Return the (x, y) coordinate for the center point of the cell that contains the specified text.  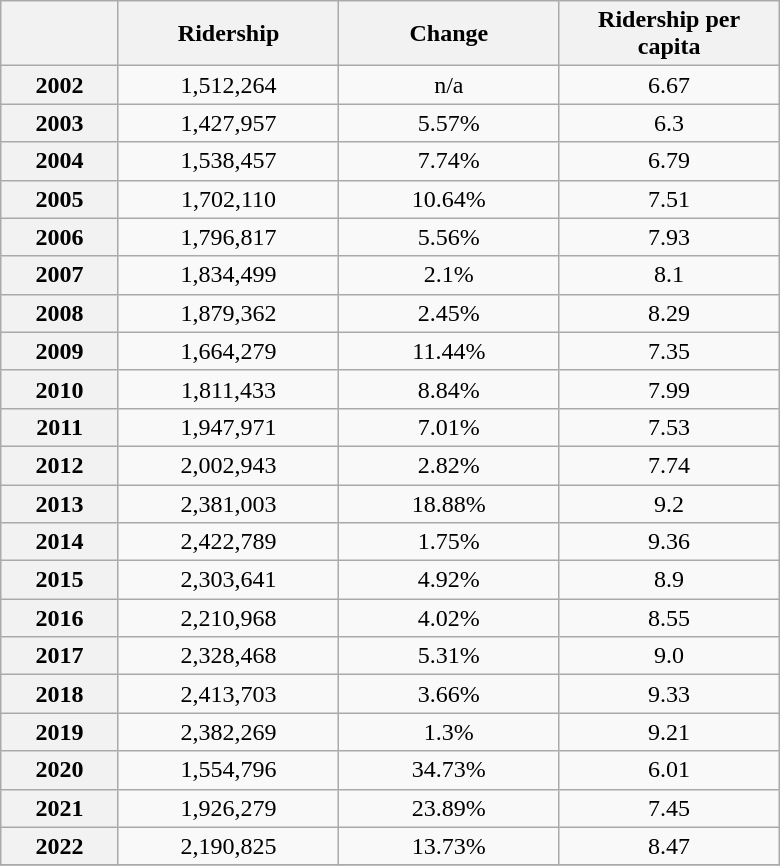
2.45% (449, 313)
9.21 (669, 732)
5.56% (449, 237)
11.44% (449, 351)
1,427,957 (228, 123)
2003 (60, 123)
2.82% (449, 465)
2016 (60, 618)
2009 (60, 351)
1.75% (449, 542)
4.02% (449, 618)
1,834,499 (228, 275)
2005 (60, 199)
2011 (60, 427)
Change (449, 34)
2013 (60, 503)
1,947,971 (228, 427)
7.35 (669, 351)
6.3 (669, 123)
1,811,433 (228, 389)
2004 (60, 161)
7.01% (449, 427)
7.74 (669, 465)
2.1% (449, 275)
1,702,110 (228, 199)
8.9 (669, 580)
2017 (60, 656)
2,328,468 (228, 656)
7.99 (669, 389)
6.01 (669, 770)
8.84% (449, 389)
2018 (60, 694)
2015 (60, 580)
23.89% (449, 808)
2,381,003 (228, 503)
1,664,279 (228, 351)
2022 (60, 846)
7.51 (669, 199)
2006 (60, 237)
6.79 (669, 161)
7.45 (669, 808)
2,002,943 (228, 465)
2008 (60, 313)
2,413,703 (228, 694)
18.88% (449, 503)
2012 (60, 465)
5.57% (449, 123)
8.55 (669, 618)
1,538,457 (228, 161)
4.92% (449, 580)
2014 (60, 542)
2,422,789 (228, 542)
9.33 (669, 694)
5.31% (449, 656)
9.2 (669, 503)
2002 (60, 85)
7.93 (669, 237)
1,926,279 (228, 808)
n/a (449, 85)
8.47 (669, 846)
1,554,796 (228, 770)
3.66% (449, 694)
9.36 (669, 542)
1,512,264 (228, 85)
Ridership (228, 34)
9.0 (669, 656)
2007 (60, 275)
1.3% (449, 732)
2,210,968 (228, 618)
1,879,362 (228, 313)
Ridership per capita (669, 34)
2,190,825 (228, 846)
13.73% (449, 846)
2010 (60, 389)
8.1 (669, 275)
10.64% (449, 199)
2019 (60, 732)
6.67 (669, 85)
8.29 (669, 313)
7.53 (669, 427)
2020 (60, 770)
34.73% (449, 770)
7.74% (449, 161)
2,303,641 (228, 580)
2,382,269 (228, 732)
1,796,817 (228, 237)
2021 (60, 808)
